Capture the cell that displays the provided text and extract its [x, y] central coordinate. 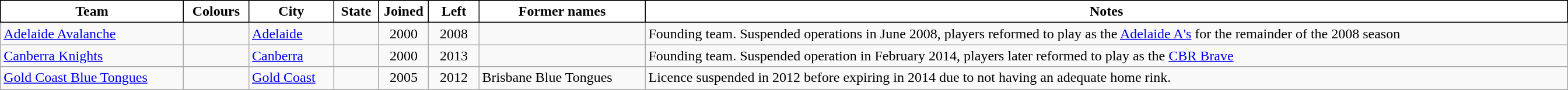
Canberra Knights [92, 56]
2012 [454, 78]
Gold Coast Blue Tongues [92, 78]
Adelaide Avalanche [92, 34]
City [292, 12]
Canberra [292, 56]
Brisbane Blue Tongues [562, 78]
Notes [1106, 12]
Joined [404, 12]
Gold Coast [292, 78]
2008 [454, 34]
2005 [404, 78]
Former names [562, 12]
Team [92, 12]
Licence suspended in 2012 before expiring in 2014 due to not having an adequate home rink. [1106, 78]
2013 [454, 56]
Colours [216, 12]
State [356, 12]
Founding team. Suspended operations in June 2008, players reformed to play as the Adelaide A's for the remainder of the 2008 season [1106, 34]
Left [454, 12]
Adelaide [292, 34]
Founding team. Suspended operation in February 2014, players later reformed to play as the CBR Brave [1106, 56]
